Search for the cell housing the specified text and yield its [x, y] center coordinate. 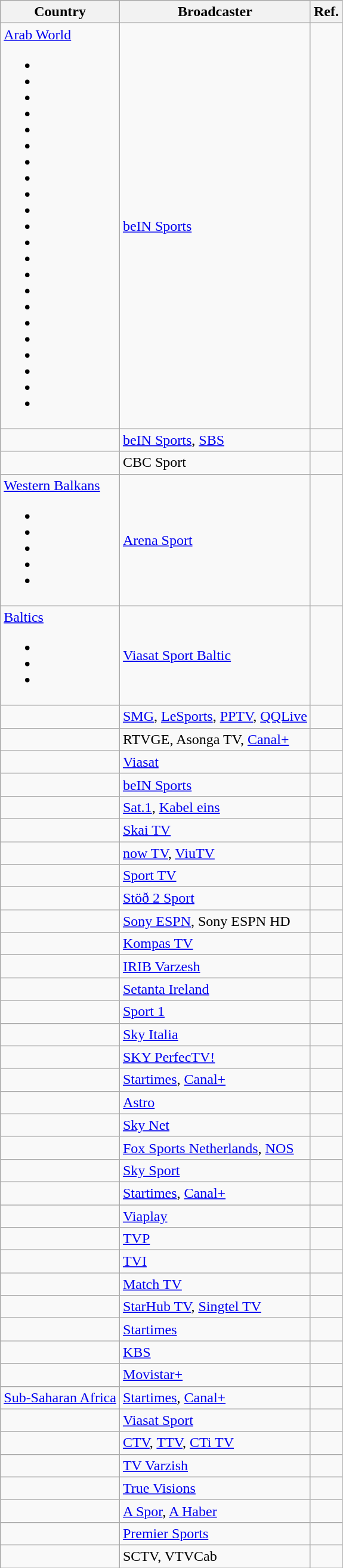
Astro [215, 1102]
Baltics [60, 656]
beIN Sports, SBS [215, 440]
Sport 1 [215, 1012]
SMG, LeSports, PPTV, QQLive [215, 717]
TV Varzish [215, 1465]
Sport TV [215, 876]
TVP [215, 1239]
SKY PerfecTV! [215, 1057]
Sub-Saharan Africa [60, 1397]
SCTV, VTVCab [215, 1556]
now TV, ViuTV [215, 853]
Sky Sport [215, 1170]
Arena Sport [215, 540]
Kompas TV [215, 944]
IRIB Varzesh [215, 966]
Fox Sports Netherlands, NOS [215, 1148]
Western Balkans [60, 540]
Sat.1, Kabel eins [215, 807]
Stöð 2 Sport [215, 898]
Viasat Sport Baltic [215, 656]
Broadcaster [215, 12]
Arab World [60, 226]
Viaplay [215, 1216]
RTVGE, Asonga TV, Canal+ [215, 739]
Setanta Ireland [215, 989]
Viasat Sport [215, 1420]
Ref. [326, 12]
Startimes [215, 1330]
Country [60, 12]
Premier Sports [215, 1533]
TVI [215, 1262]
Sky Net [215, 1125]
A Spor, A Haber [215, 1511]
CTV, TTV, CTi TV [215, 1443]
Movistar+ [215, 1375]
CBC Sport [215, 463]
Skai TV [215, 830]
Match TV [215, 1284]
KBS [215, 1352]
Viasat [215, 762]
Sony ESPN, Sony ESPN HD [215, 921]
StarHub TV, Singtel TV [215, 1307]
True Visions [215, 1488]
Sky Italia [215, 1034]
